Identify which cell holds the provided text, then report its (X, Y) central coordinate. 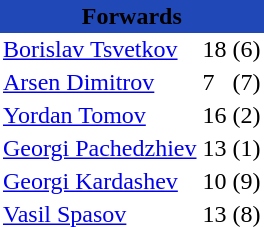
Yordan Tomov (100, 116)
(7) (247, 82)
Forwards (132, 16)
Borislav Tsvetkov (100, 50)
(9) (247, 182)
10 (215, 182)
(2) (247, 116)
(6) (247, 50)
(1) (247, 148)
7 (215, 82)
13 (215, 148)
Georgi Kardashev (100, 182)
18 (215, 50)
16 (215, 116)
Georgi Pachedzhiev (100, 148)
Arsen Dimitrov (100, 82)
